From the cell containing the given text, extract its center point as [X, Y] coordinate. 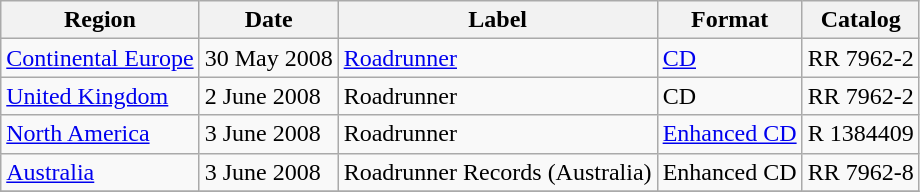
Continental Europe [100, 58]
Format [730, 20]
30 May 2008 [268, 58]
Label [498, 20]
Australia [100, 172]
United Kingdom [100, 96]
Region [100, 20]
Date [268, 20]
RR 7962-8 [860, 172]
2 June 2008 [268, 96]
R 1384409 [860, 134]
Catalog [860, 20]
North America [100, 134]
Roadrunner Records (Australia) [498, 172]
